Output the (x, y) coordinate of the center of the cell containing the given text.  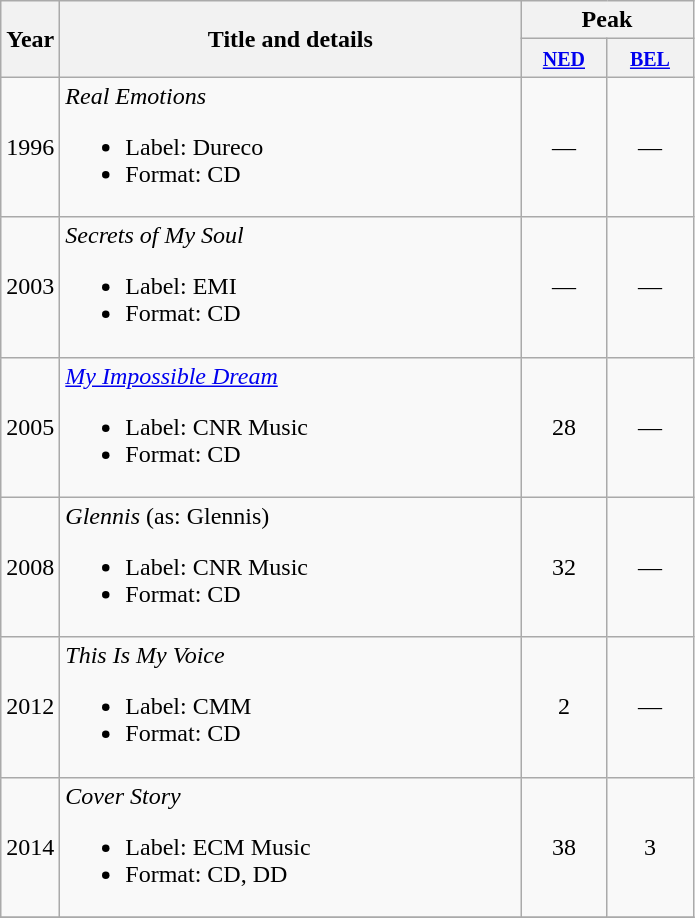
2012 (30, 707)
This Is My VoiceLabel: CMMFormat: CD (290, 707)
Cover StoryLabel: ECM MusicFormat: CD, DD (290, 847)
My Impossible DreamLabel: CNR MusicFormat: CD (290, 427)
2 (564, 707)
2014 (30, 847)
38 (564, 847)
3 (650, 847)
1996 (30, 147)
Peak (607, 20)
NED (564, 58)
BEL (650, 58)
32 (564, 567)
Glennis (as: Glennis)Label: CNR MusicFormat: CD (290, 567)
2005 (30, 427)
2008 (30, 567)
Real EmotionsLabel: DurecoFormat: CD (290, 147)
2003 (30, 287)
28 (564, 427)
Secrets of My SoulLabel: EMIFormat: CD (290, 287)
Year (30, 39)
Title and details (290, 39)
